Return [x, y] of the center of cell containing provided text 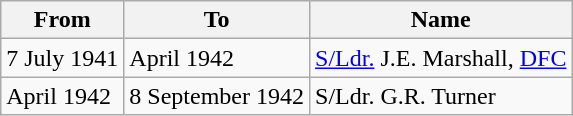
S/Ldr. G.R. Turner [441, 96]
8 September 1942 [217, 96]
To [217, 20]
From [62, 20]
7 July 1941 [62, 58]
Name [441, 20]
S/Ldr. J.E. Marshall, DFC [441, 58]
